Detect which cell encompasses the target text, then output its [X, Y] center coordinate. 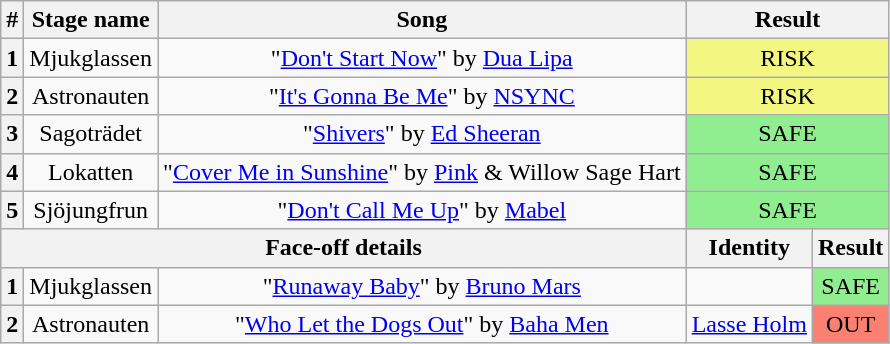
4 [12, 172]
"It's Gonna Be Me" by NSYNC [422, 96]
OUT [850, 324]
"Don't Call Me Up" by Mabel [422, 210]
Stage name [91, 20]
"Runaway Baby" by Bruno Mars [422, 286]
"Cover Me in Sunshine" by Pink & Willow Sage Hart [422, 172]
# [12, 20]
Lokatten [91, 172]
5 [12, 210]
Sjöjungfrun [91, 210]
"Who Let the Dogs Out" by Baha Men [422, 324]
"Don't Start Now" by Dua Lipa [422, 58]
3 [12, 134]
"Shivers" by Ed Sheeran [422, 134]
Lasse Holm [749, 324]
Identity [749, 248]
Face-off details [344, 248]
Sagoträdet [91, 134]
Song [422, 20]
